Output the [X, Y] coordinate of the center of the cell containing the given text.  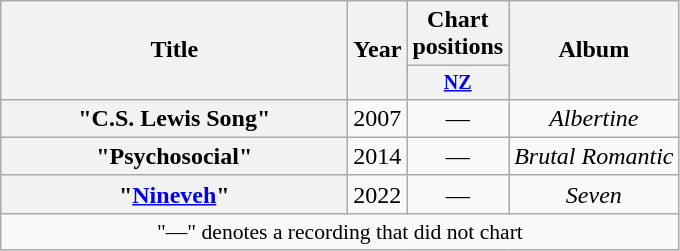
2007 [378, 118]
Title [174, 50]
"Psychosocial" [174, 156]
Brutal Romantic [594, 156]
Year [378, 50]
NZ [458, 82]
Albertine [594, 118]
2014 [378, 156]
Album [594, 50]
Chart positions [458, 34]
"—" denotes a recording that did not chart [340, 231]
"C.S. Lewis Song" [174, 118]
Seven [594, 194]
2022 [378, 194]
"Nineveh" [174, 194]
